Capture the cell that displays the provided text and extract its [x, y] central coordinate. 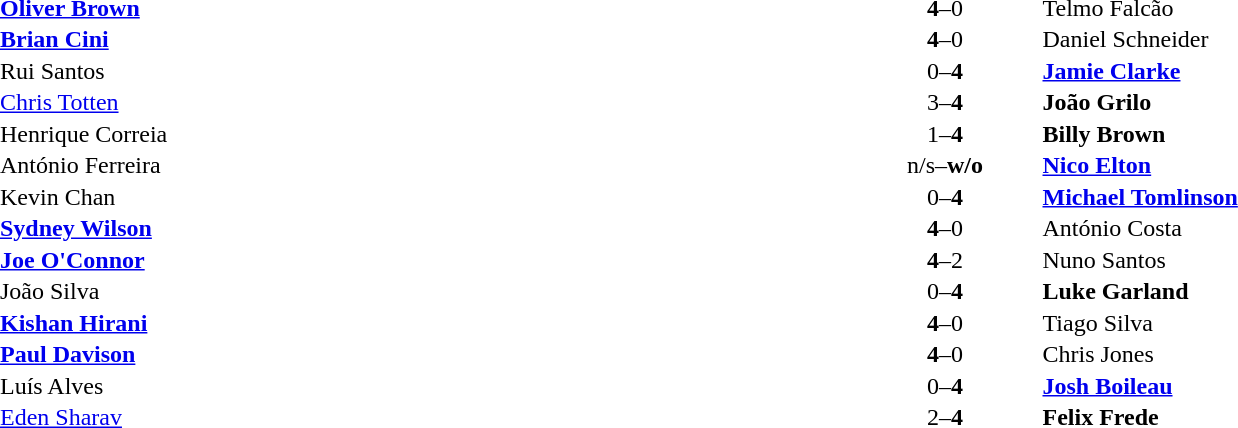
4–2 [944, 260]
1–4 [944, 134]
n/s–w/o [944, 165]
3–4 [944, 103]
